Return the [x, y] coordinate for the center point of the cell that contains the specified text.  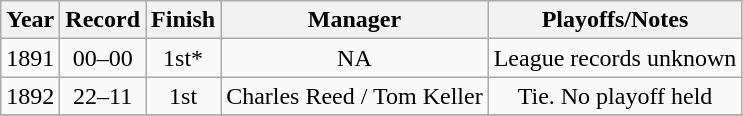
1st* [184, 58]
Charles Reed / Tom Keller [355, 96]
1891 [30, 58]
Manager [355, 20]
Year [30, 20]
1892 [30, 96]
22–11 [103, 96]
Finish [184, 20]
Playoffs/Notes [615, 20]
00–00 [103, 58]
1st [184, 96]
NA [355, 58]
Record [103, 20]
League records unknown [615, 58]
Tie. No playoff held [615, 96]
